Determine the (x, y) coordinate at the center of the cell enclosing the given text.  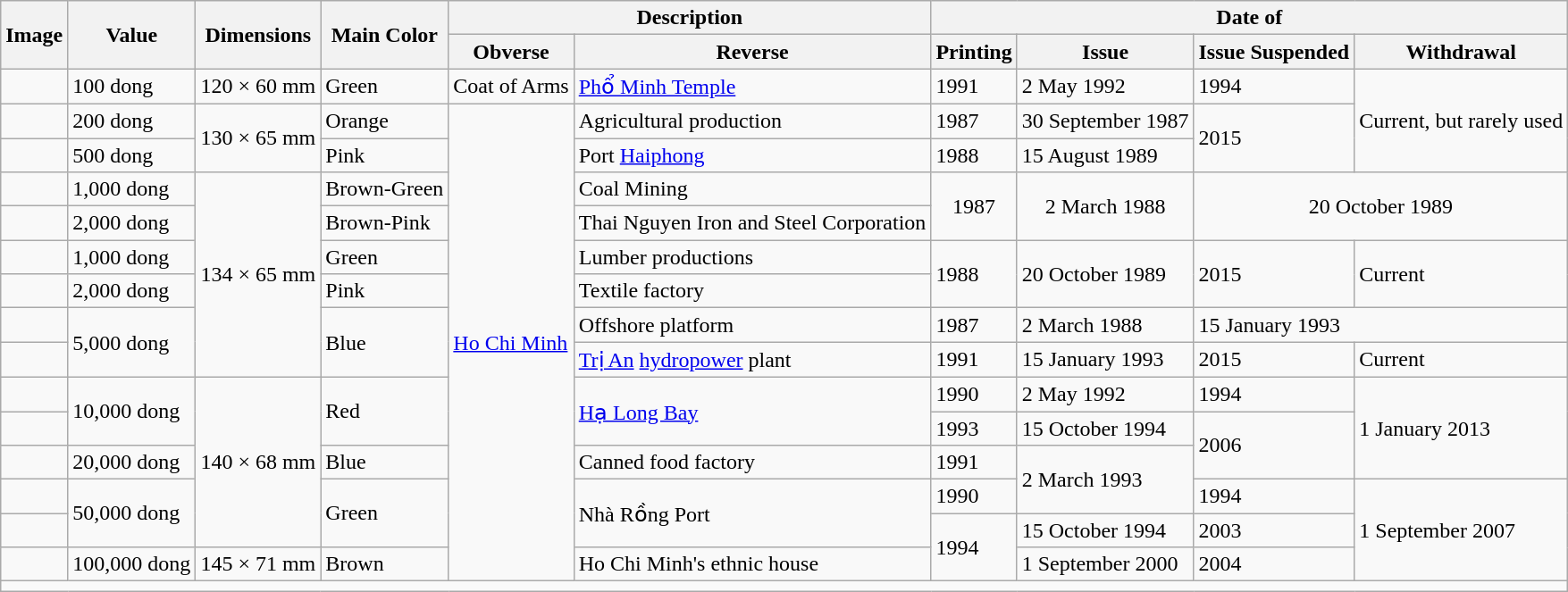
Coat of Arms (511, 87)
Textile factory (752, 291)
Current, but rarely used (1462, 121)
Value (132, 35)
Reverse (752, 52)
145 × 71 mm (258, 564)
Thai Nguyen Iron and Steel Corporation (752, 223)
1 January 2013 (1462, 428)
5,000 dong (132, 343)
Image (34, 35)
134 × 65 mm (258, 275)
200 dong (132, 121)
500 dong (132, 154)
2003 (1274, 530)
100 dong (132, 87)
140 × 68 mm (258, 462)
Red (384, 411)
15 August 1989 (1105, 154)
30 September 1987 (1105, 121)
Coal Mining (752, 189)
Issue Suspended (1274, 52)
1 September 2000 (1105, 564)
Port Haiphong (752, 154)
20,000 dong (132, 463)
Printing (974, 52)
Withdrawal (1462, 52)
Date of (1249, 18)
Brown (384, 564)
Ho Chi Minh (511, 342)
Hạ Long Bay (752, 411)
Lumber productions (752, 257)
Main Color (384, 35)
Dimensions (258, 35)
2004 (1274, 564)
Canned food factory (752, 463)
10,000 dong (132, 411)
50,000 dong (132, 513)
Agricultural production (752, 121)
100,000 dong (132, 564)
Ho Chi Minh's ethnic house (752, 564)
Description (690, 18)
Trị An hydropower plant (752, 360)
Brown-Pink (384, 223)
130 × 65 mm (258, 138)
Offshore platform (752, 325)
120 × 60 mm (258, 87)
2006 (1274, 445)
Nhà Rồng Port (752, 513)
1993 (974, 428)
Obverse (511, 52)
1 September 2007 (1462, 530)
2 March 1993 (1105, 479)
Brown-Green (384, 189)
Issue (1105, 52)
Orange (384, 121)
Phổ Minh Temple (752, 87)
